Find where the given text appears and provide that cell's center as [x, y] coordinate. 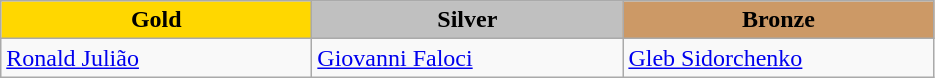
Ronald Julião [156, 58]
Gold [156, 20]
Bronze [778, 20]
Giovanni Faloci [468, 58]
Silver [468, 20]
Gleb Sidorchenko [778, 58]
